Determine the [X, Y] coordinate at the center of the cell enclosing the given text.  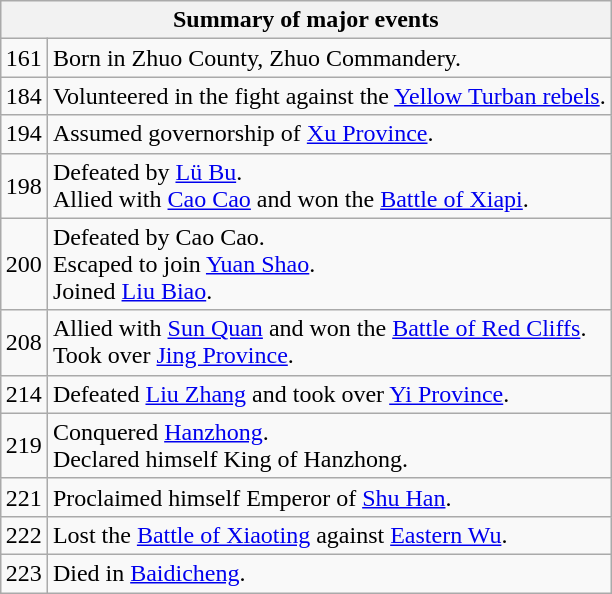
Allied with Sun Quan and won the Battle of Red Cliffs.Took over Jing Province. [329, 342]
Assumed governorship of Xu Province. [329, 134]
219 [24, 446]
Conquered Hanzhong.Declared himself King of Hanzhong. [329, 446]
Defeated Liu Zhang and took over Yi Province. [329, 394]
222 [24, 535]
184 [24, 96]
Proclaimed himself Emperor of Shu Han. [329, 497]
221 [24, 497]
Died in Baidicheng. [329, 573]
161 [24, 58]
198 [24, 186]
208 [24, 342]
Volunteered in the fight against the Yellow Turban rebels. [329, 96]
194 [24, 134]
Defeated by Cao Cao.Escaped to join Yuan Shao.Joined Liu Biao. [329, 264]
Defeated by Lü Bu.Allied with Cao Cao and won the Battle of Xiapi. [329, 186]
200 [24, 264]
214 [24, 394]
Lost the Battle of Xiaoting against Eastern Wu. [329, 535]
Summary of major events [306, 20]
223 [24, 573]
Born in Zhuo County, Zhuo Commandery. [329, 58]
